Provide the [x, y] coordinate of the cell's center where the given text is located.  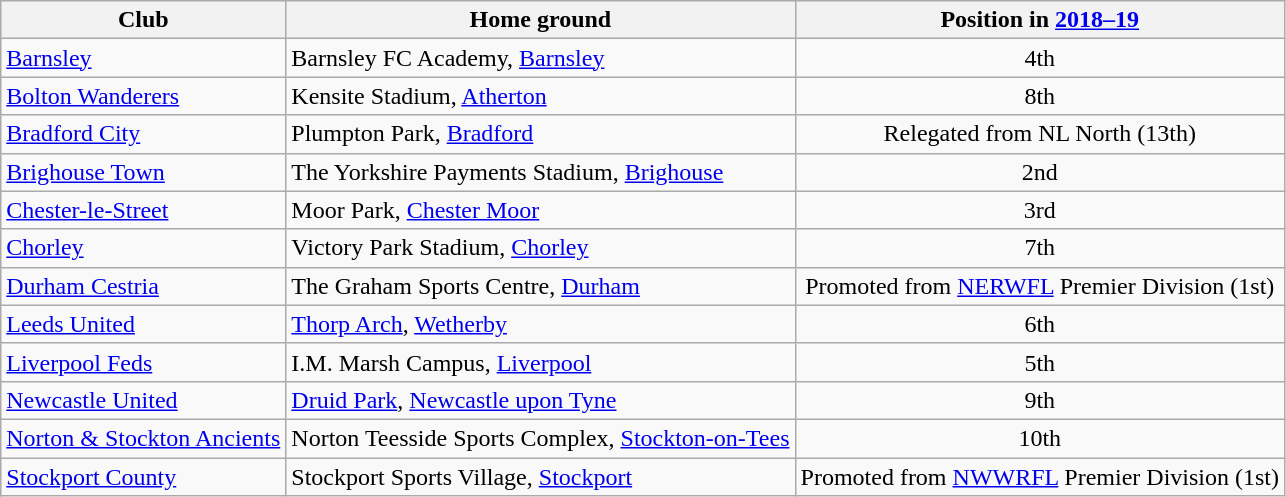
Home ground [540, 20]
Victory Park Stadium, Chorley [540, 248]
Bradford City [144, 134]
Durham Cestria [144, 286]
3rd [1040, 210]
Kensite Stadium, Atherton [540, 96]
10th [1040, 438]
I.M. Marsh Campus, Liverpool [540, 362]
2nd [1040, 172]
Chorley [144, 248]
Barnsley FC Academy, Barnsley [540, 58]
Promoted from NERWFL Premier Division (1st) [1040, 286]
Barnsley [144, 58]
7th [1040, 248]
4th [1040, 58]
Bolton Wanderers [144, 96]
Relegated from NL North (13th) [1040, 134]
Plumpton Park, Bradford [540, 134]
5th [1040, 362]
Norton & Stockton Ancients [144, 438]
Leeds United [144, 324]
Position in 2018–19 [1040, 20]
Newcastle United [144, 400]
Thorp Arch, Wetherby [540, 324]
Stockport County [144, 477]
Club [144, 20]
9th [1040, 400]
Norton Teesside Sports Complex, Stockton-on-Tees [540, 438]
8th [1040, 96]
Druid Park, Newcastle upon Tyne [540, 400]
Chester-le-Street [144, 210]
Stockport Sports Village, Stockport [540, 477]
6th [1040, 324]
The Graham Sports Centre, Durham [540, 286]
The Yorkshire Payments Stadium, Brighouse [540, 172]
Moor Park, Chester Moor [540, 210]
Liverpool Feds [144, 362]
Promoted from NWWRFL Premier Division (1st) [1040, 477]
Brighouse Town [144, 172]
